Provide the [X, Y] coordinate of the cell's center where the given text is located.  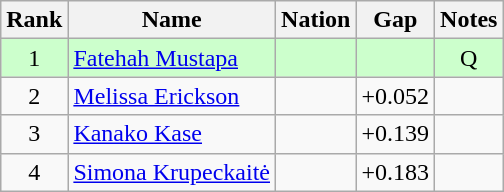
Notes [469, 20]
Fatehah Mustapa [172, 58]
Name [172, 20]
3 [34, 134]
+0.139 [396, 134]
Nation [316, 20]
Melissa Erickson [172, 96]
Gap [396, 20]
Rank [34, 20]
+0.052 [396, 96]
Q [469, 58]
4 [34, 172]
1 [34, 58]
+0.183 [396, 172]
2 [34, 96]
Simona Krupeckaitė [172, 172]
Kanako Kase [172, 134]
